Identify which cell holds the provided text, then report its (x, y) central coordinate. 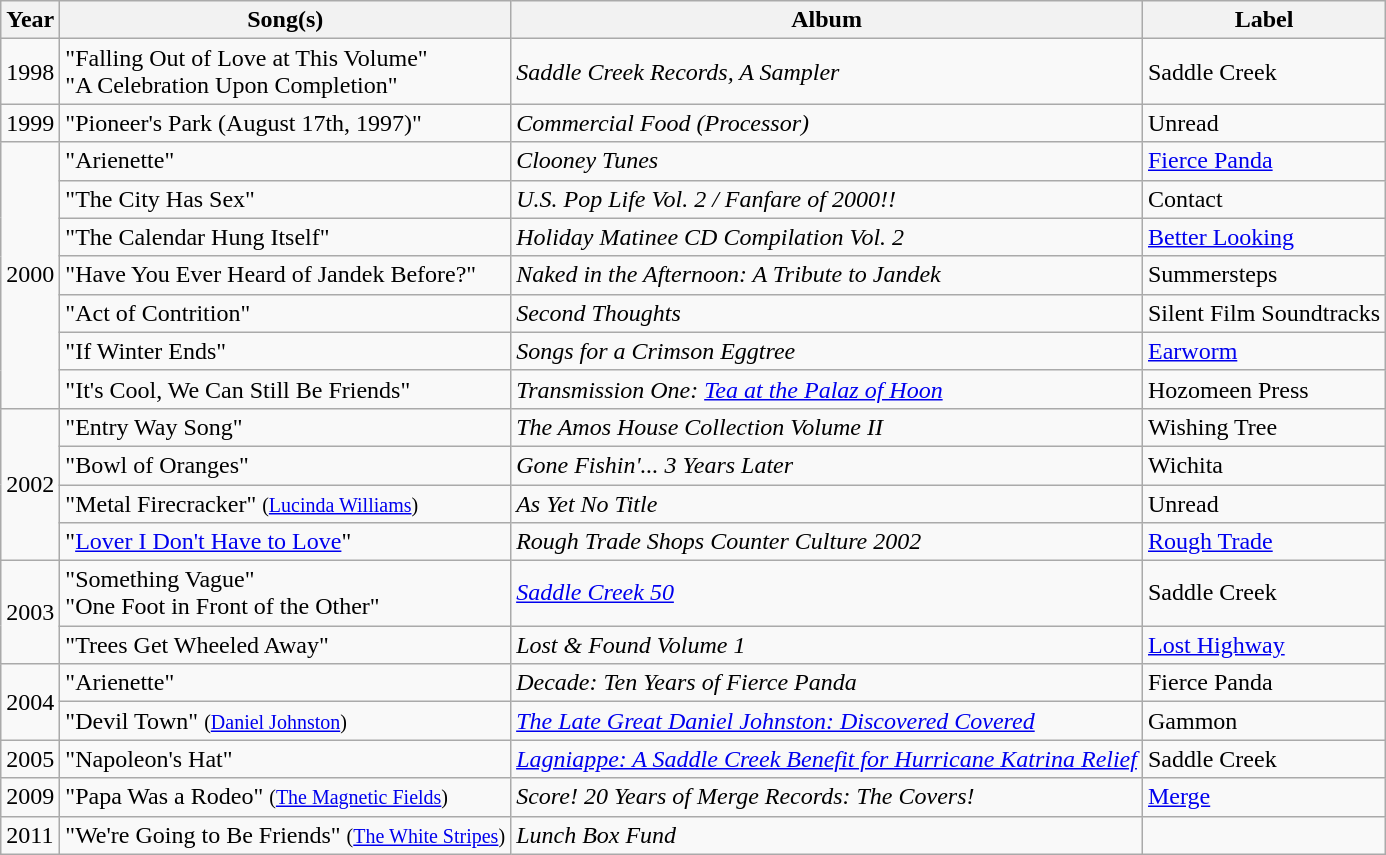
1998 (30, 72)
1999 (30, 123)
Score! 20 Years of Merge Records: The Covers! (827, 797)
Hozomeen Press (1264, 389)
"Something Vague""One Foot in Front of the Other" (286, 594)
"Entry Way Song" (286, 427)
Transmission One: Tea at the Palaz of Hoon (827, 389)
2005 (30, 759)
The Late Great Daniel Johnston: Discovered Covered (827, 721)
Gammon (1264, 721)
2004 (30, 702)
Song(s) (286, 20)
"Pioneer's Park (August 17th, 1997)" (286, 123)
Label (1264, 20)
"Bowl of Oranges" (286, 465)
Summersteps (1264, 275)
The Amos House Collection Volume II (827, 427)
"Have You Ever Heard of Jandek Before?" (286, 275)
"Trees Get Wheeled Away" (286, 645)
Better Looking (1264, 237)
Holiday Matinee CD Compilation Vol. 2 (827, 237)
"Napoleon's Hat" (286, 759)
"Falling Out of Love at This Volume""A Celebration Upon Completion" (286, 72)
"The City Has Sex" (286, 199)
Year (30, 20)
Songs for a Crimson Eggtree (827, 351)
2003 (30, 612)
Merge (1264, 797)
Album (827, 20)
Earworm (1264, 351)
Wishing Tree (1264, 427)
Saddle Creek 50 (827, 594)
U.S. Pop Life Vol. 2 / Fanfare of 2000!! (827, 199)
"If Winter Ends" (286, 351)
As Yet No Title (827, 503)
Silent Film Soundtracks (1264, 313)
Saddle Creek Records, A Sampler (827, 72)
Gone Fishin'... 3 Years Later (827, 465)
Lagniappe: A Saddle Creek Benefit for Hurricane Katrina Relief (827, 759)
Lost & Found Volume 1 (827, 645)
"We're Going to Be Friends" (The White Stripes) (286, 835)
"Papa Was a Rodeo" (The Magnetic Fields) (286, 797)
Lost Highway (1264, 645)
"Metal Firecracker" (Lucinda Williams) (286, 503)
Naked in the Afternoon: A Tribute to Jandek (827, 275)
2009 (30, 797)
"The Calendar Hung Itself" (286, 237)
Commercial Food (Processor) (827, 123)
2002 (30, 484)
"Devil Town" (Daniel Johnston) (286, 721)
Decade: Ten Years of Fierce Panda (827, 683)
Lunch Box Fund (827, 835)
"Lover I Don't Have to Love" (286, 542)
Second Thoughts (827, 313)
"It's Cool, We Can Still Be Friends" (286, 389)
Wichita (1264, 465)
2011 (30, 835)
"Act of Contrition" (286, 313)
2000 (30, 275)
Rough Trade Shops Counter Culture 2002 (827, 542)
Contact (1264, 199)
Rough Trade (1264, 542)
Clooney Tunes (827, 161)
